From the cell containing the given text, extract its center point as [X, Y] coordinate. 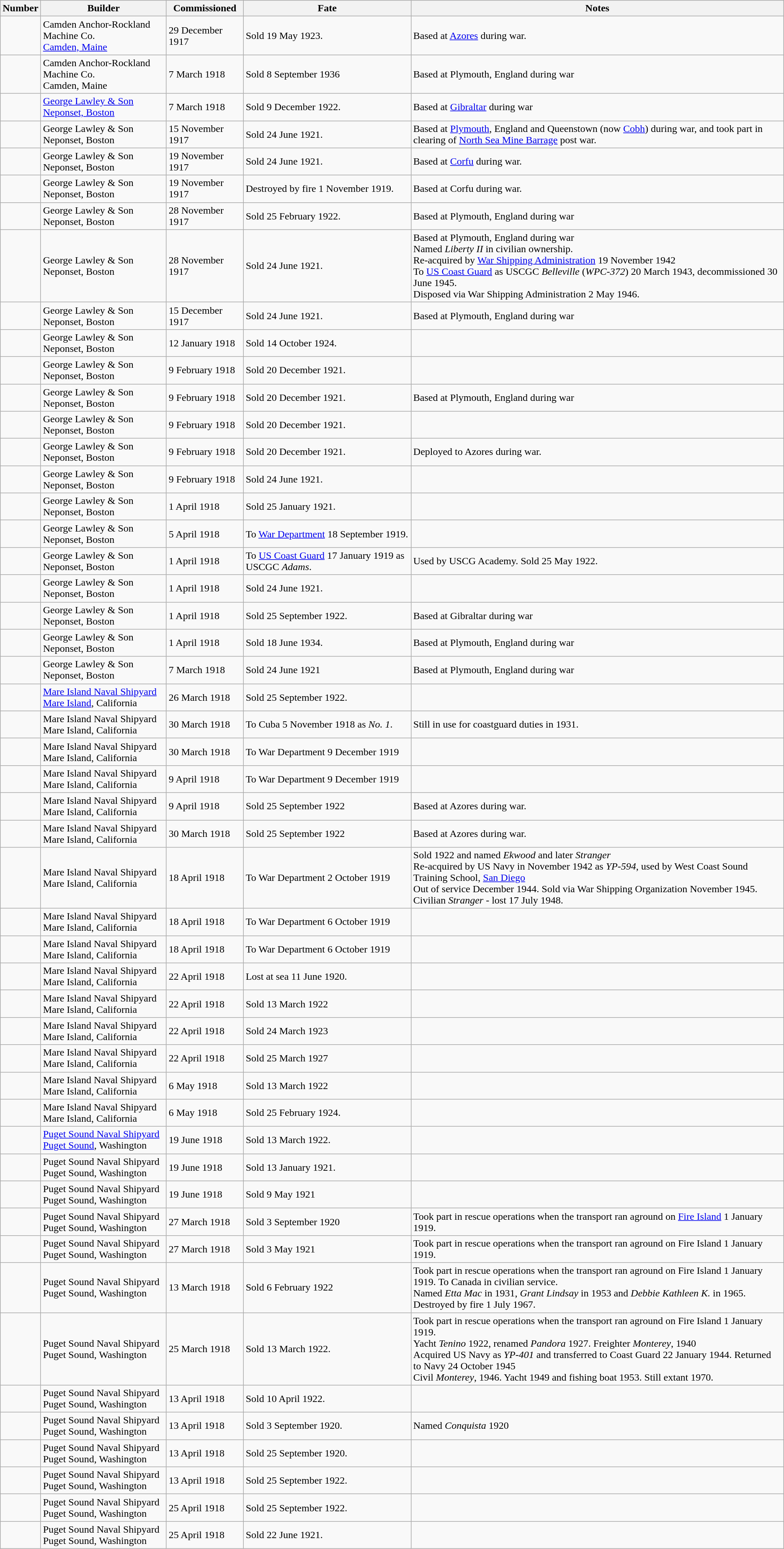
Sold 22 June 1921. [327, 1535]
Sold 9 December 1922. [327, 107]
Sold 13 January 1921. [327, 1167]
To US Coast Guard 17 January 1919 as USCGC Adams. [327, 561]
Sold 14 October 1924. [327, 343]
Sold 18 June 1934. [327, 643]
Sold 3 May 1921 [327, 1249]
To War Department 18 September 1919. [327, 534]
Destroyed by fire 1 November 1919. [327, 188]
Sold 25 February 1922. [327, 216]
26 March 1918 [205, 697]
Sold 8 September 1936 [327, 74]
Lost at sea 11 June 1920. [327, 977]
Sold 9 May 1921 [327, 1195]
Used by USCG Academy. Sold 25 May 1922. [597, 561]
5 April 1918 [205, 534]
Sold 25 September 1920. [327, 1453]
Sold 25 January 1921. [327, 507]
Sold 6 February 1922 [327, 1288]
Sold 10 April 1922. [327, 1399]
Sold 3 September 1920. [327, 1426]
25 March 1918 [205, 1349]
15 December 1917 [205, 316]
Named Conquista 1920 [597, 1426]
Sold 25 February 1924. [327, 1113]
29 December 1917 [205, 36]
Commissioned [205, 8]
Sold 24 June 1921 [327, 670]
Sold 3 September 1920 [327, 1221]
To Cuba 5 November 1918 as No. 1. [327, 725]
Still in use for coastguard duties in 1931. [597, 725]
15 November 1917 [205, 134]
Deployed to Azores during war. [597, 452]
13 March 1918 [205, 1288]
Sold 24 March 1923 [327, 1031]
12 January 1918 [205, 343]
Number [21, 8]
Fate [327, 8]
Sold 25 March 1927 [327, 1058]
Builder [103, 8]
Notes [597, 8]
Sold 19 May 1923. [327, 36]
Based at Plymouth, England and Queenstown (now Cobh) during war, and took part in clearing of North Sea Mine Barrage post war. [597, 134]
To War Department 2 October 1919 [327, 878]
